Return (X, Y) of the center of cell containing provided text 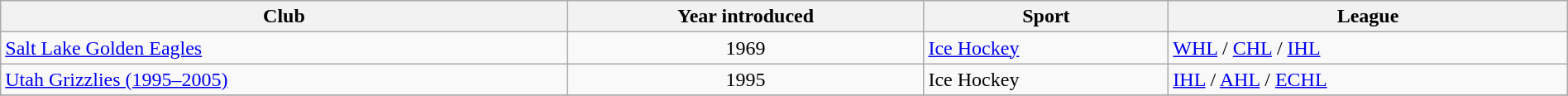
Salt Lake Golden Eagles (284, 48)
IHL / AHL / ECHL (1368, 79)
Year introduced (746, 17)
Sport (1046, 17)
WHL / CHL / IHL (1368, 48)
Utah Grizzlies (1995–2005) (284, 79)
League (1368, 17)
1969 (746, 48)
Club (284, 17)
1995 (746, 79)
